Return the (X, Y) coordinate for the center point of the cell that contains the specified text.  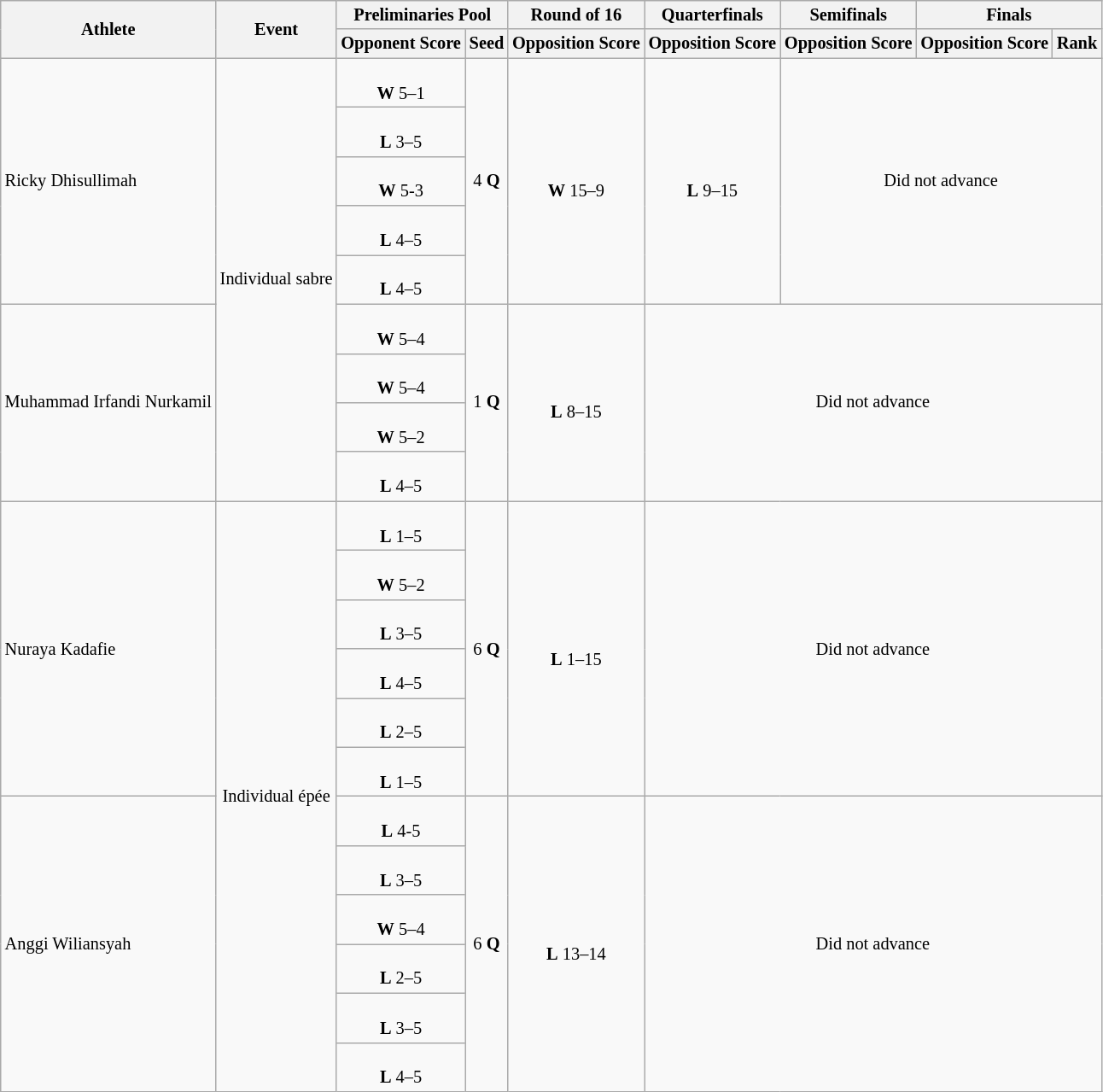
Individual épée (277, 797)
Preliminaries Pool (422, 15)
L 4-5 (400, 820)
Semifinals (849, 15)
W 5-3 (400, 181)
Finals (1009, 15)
L 8–15 (575, 403)
Muhammad Irfandi Nurkamil (108, 403)
4 Q (487, 181)
1 Q (487, 403)
Rank (1077, 44)
Anggi Wiliansyah (108, 943)
W 15–9 (575, 181)
L 9–15 (712, 181)
L 13–14 (575, 943)
Ricky Dhisullimah (108, 181)
Seed (487, 44)
Opponent Score (400, 44)
L 1–15 (575, 649)
Event (277, 29)
Quarterfinals (712, 15)
Nuraya Kadafie (108, 649)
Athlete (108, 29)
Round of 16 (575, 15)
Individual sabre (277, 280)
W 5–1 (400, 83)
